Scan for the cell matching the given text and deliver its [x, y] coordinate at center. 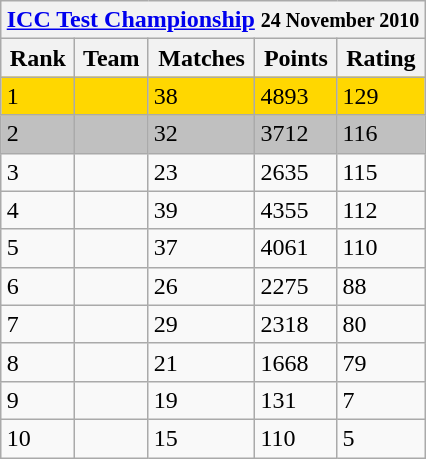
Rating [381, 58]
ICC Test Championship 24 November 2010 [213, 20]
Rank [38, 58]
115 [381, 172]
1 [38, 96]
21 [202, 362]
8 [38, 362]
3 [38, 172]
38 [202, 96]
129 [381, 96]
15 [202, 438]
80 [381, 324]
32 [202, 134]
1668 [296, 362]
4 [38, 210]
Points [296, 58]
131 [296, 400]
112 [381, 210]
Team [111, 58]
9 [38, 400]
2635 [296, 172]
29 [202, 324]
26 [202, 286]
37 [202, 248]
2318 [296, 324]
116 [381, 134]
19 [202, 400]
88 [381, 286]
10 [38, 438]
3712 [296, 134]
39 [202, 210]
79 [381, 362]
4893 [296, 96]
6 [38, 286]
Matches [202, 58]
4355 [296, 210]
2 [38, 134]
4061 [296, 248]
2275 [296, 286]
23 [202, 172]
